Scan for the cell matching the given text and deliver its [X, Y] coordinate at center. 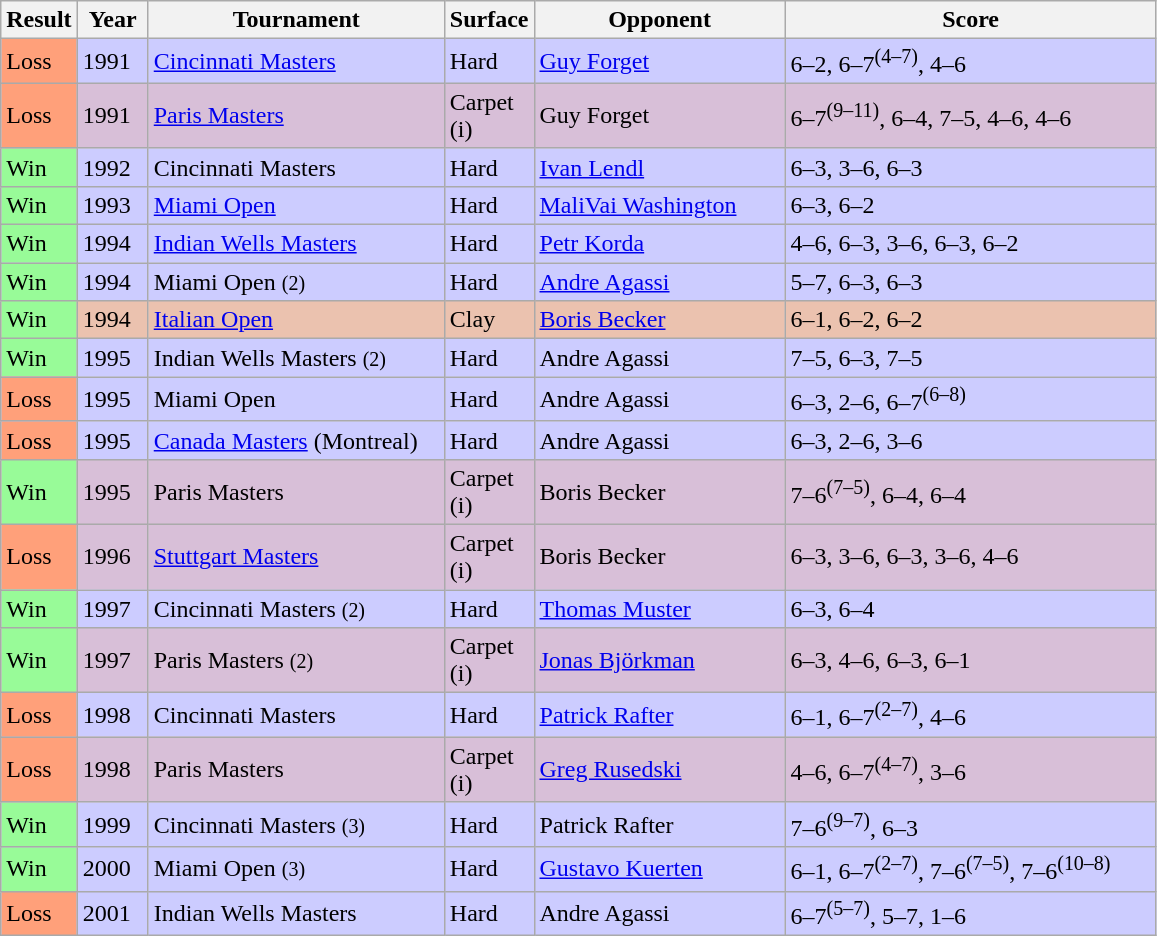
Ivan Lendl [660, 167]
Result [39, 20]
Thomas Muster [660, 609]
6–2, 6–7(4–7), 4–6 [970, 62]
Petr Korda [660, 244]
Greg Rusedski [660, 770]
Opponent [660, 20]
5–7, 6–3, 6–3 [970, 282]
4–6, 6–3, 3–6, 6–3, 6–2 [970, 244]
4–6, 6–7(4–7), 3–6 [970, 770]
1993 [112, 205]
Cincinnati Masters (3) [296, 824]
6–3, 2–6, 3–6 [970, 440]
Surface [489, 20]
6–3, 3–6, 6–3, 3–6, 4–6 [970, 556]
Miami Open (3) [296, 870]
Cincinnati Masters (2) [296, 609]
6–3, 4–6, 6–3, 6–1 [970, 660]
6–7(5–7), 5–7, 1–6 [970, 914]
Jonas Björkman [660, 660]
6–3, 2–6, 6–7(6–8) [970, 400]
7–6(7–5), 6–4, 6–4 [970, 492]
7–6(9–7), 6–3 [970, 824]
7–5, 6–3, 7–5 [970, 358]
Miami Open (2) [296, 282]
6–7(9–11), 6–4, 7–5, 4–6, 4–6 [970, 116]
Paris Masters (2) [296, 660]
6–3, 6–2 [970, 205]
MaliVai Washington [660, 205]
Clay [489, 320]
6–1, 6–2, 6–2 [970, 320]
1996 [112, 556]
6–1, 6–7(2–7), 7–6(7–5), 7–6(10–8) [970, 870]
Score [970, 20]
2000 [112, 870]
Canada Masters (Montreal) [296, 440]
6–3, 3–6, 6–3 [970, 167]
2001 [112, 914]
1999 [112, 824]
Year [112, 20]
Stuttgart Masters [296, 556]
1992 [112, 167]
6–3, 6–4 [970, 609]
6–1, 6–7(2–7), 4–6 [970, 716]
Gustavo Kuerten [660, 870]
Tournament [296, 20]
Indian Wells Masters (2) [296, 358]
Italian Open [296, 320]
